Provide the (X, Y) coordinate of the cell's center where the given text is located.  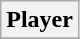
Player (40, 20)
